Capture the cell that displays the provided text and extract its (X, Y) central coordinate. 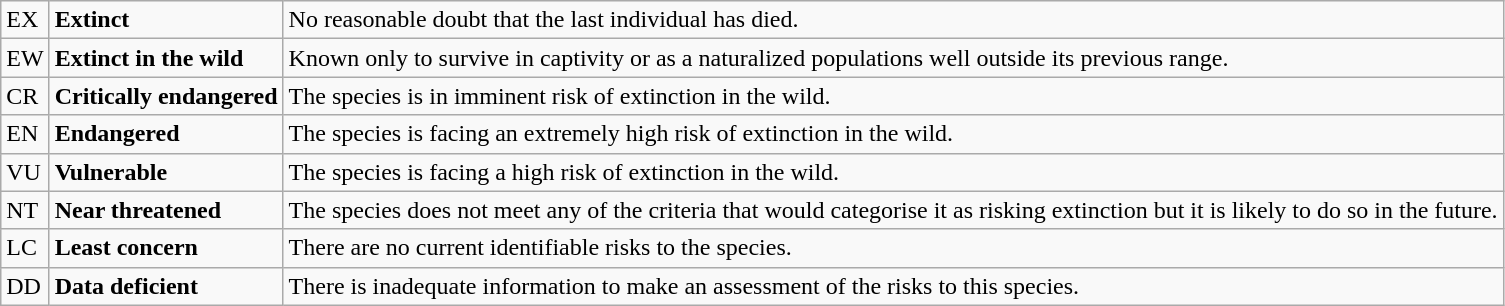
The species is in imminent risk of extinction in the wild. (893, 96)
Extinct in the wild (166, 58)
The species is facing a high risk of extinction in the wild. (893, 172)
EN (25, 134)
NT (25, 210)
CR (25, 96)
Known only to survive in captivity or as a naturalized populations well outside its previous range. (893, 58)
The species does not meet any of the criteria that would categorise it as risking extinction but it is likely to do so in the future. (893, 210)
Endangered (166, 134)
LC (25, 248)
Least concern (166, 248)
Vulnerable (166, 172)
Extinct (166, 20)
Data deficient (166, 286)
DD (25, 286)
EX (25, 20)
The species is facing an extremely high risk of extinction in the wild. (893, 134)
VU (25, 172)
No reasonable doubt that the last individual has died. (893, 20)
EW (25, 58)
Critically endangered (166, 96)
There is inadequate information to make an assessment of the risks to this species. (893, 286)
There are no current identifiable risks to the species. (893, 248)
Near threatened (166, 210)
